From the cell containing the given text, extract its center point as (X, Y) coordinate. 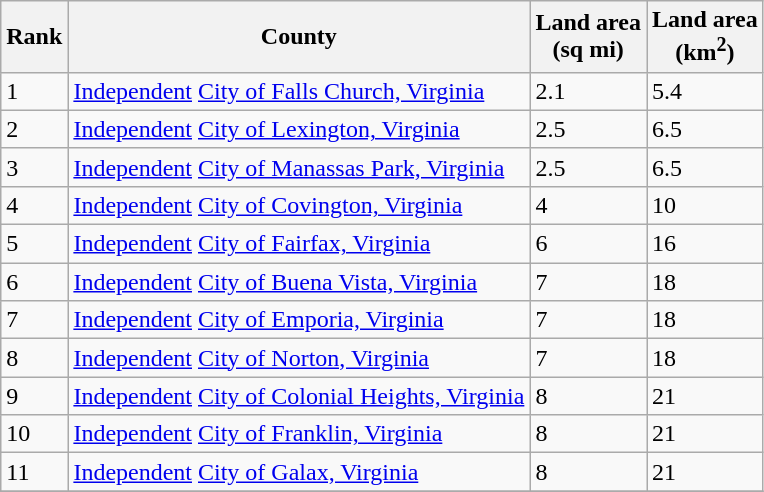
Independent City of Lexington, Virginia (299, 129)
2 (34, 129)
Land area(km2) (706, 37)
Independent City of Buena Vista, Virginia (299, 282)
Independent City of Norton, Virginia (299, 358)
Independent City of Manassas Park, Virginia (299, 167)
Independent City of Emporia, Virginia (299, 320)
11 (34, 472)
9 (34, 396)
16 (706, 244)
Independent City of Covington, Virginia (299, 205)
Rank (34, 37)
5 (34, 244)
3 (34, 167)
Independent City of Galax, Virginia (299, 472)
Independent City of Franklin, Virginia (299, 434)
1 (34, 91)
Independent City of Falls Church, Virginia (299, 91)
Independent City of Colonial Heights, Virginia (299, 396)
2.1 (588, 91)
5.4 (706, 91)
Independent City of Fairfax, Virginia (299, 244)
Land area(sq mi) (588, 37)
County (299, 37)
